Locate the cell with the specified text and output its (X, Y) center coordinate. 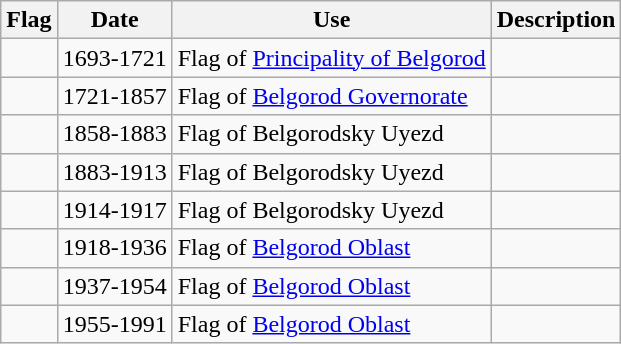
Description (556, 20)
Use (332, 20)
Flag (29, 20)
1918-1936 (114, 248)
1693-1721 (114, 58)
1721-1857 (114, 96)
1937-1954 (114, 286)
1883-1913 (114, 172)
Date (114, 20)
1914-1917 (114, 210)
1858-1883 (114, 134)
Flag of Belgorod Governorate (332, 96)
Flag of Principality of Belgorod (332, 58)
1955-1991 (114, 324)
